Capture the cell that displays the provided text and extract its [X, Y] central coordinate. 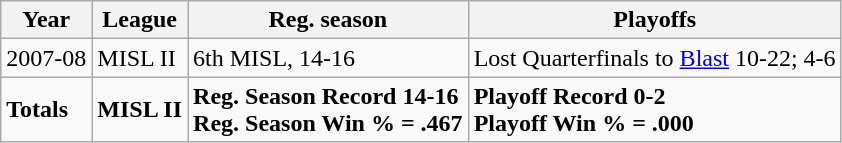
6th MISL, 14-16 [328, 58]
League [140, 20]
Reg. season [328, 20]
Lost Quarterfinals to Blast 10-22; 4-6 [654, 58]
Year [46, 20]
Playoffs [654, 20]
2007-08 [46, 58]
Totals [46, 110]
Playoff Record 0-2 Playoff Win % = .000 [654, 110]
Reg. Season Record 14-16 Reg. Season Win % = .467 [328, 110]
